Pinpoint the cell where the given text exists, returning its [X, Y] midpoint coordinate. 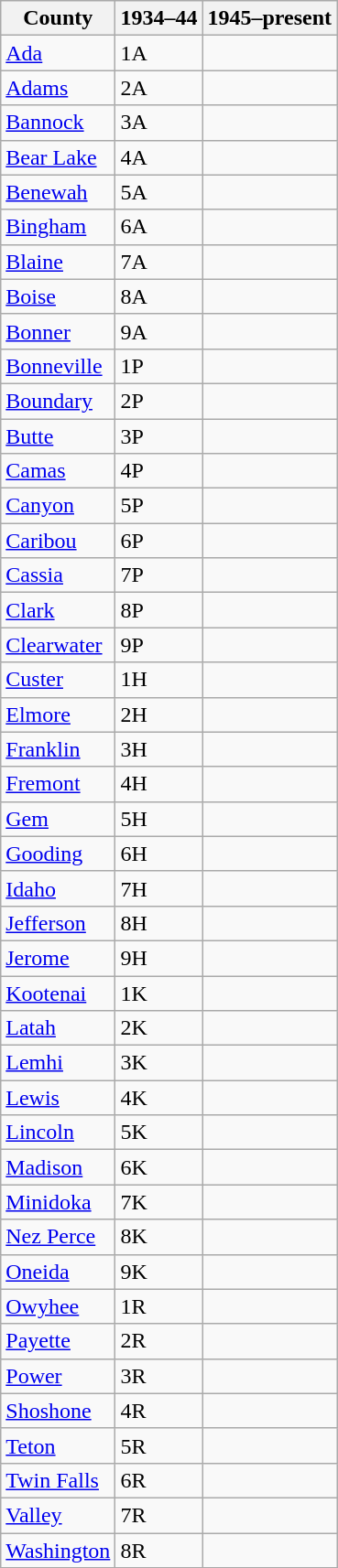
Benewah [59, 192]
Nez Perce [59, 1237]
7R [159, 1515]
7H [159, 888]
5A [159, 192]
Teton [59, 1445]
4A [159, 157]
Franklin [59, 749]
Gooding [59, 854]
Bingham [59, 227]
5R [159, 1445]
Idaho [59, 888]
Bonneville [59, 366]
4K [159, 1098]
Shoshone [59, 1411]
Ada [59, 53]
1R [159, 1306]
Jefferson [59, 923]
7P [159, 575]
Adams [59, 88]
2H [159, 714]
Clark [59, 610]
Lemhi [59, 1063]
2A [159, 88]
4R [159, 1411]
3A [159, 123]
8K [159, 1237]
Minidoka [59, 1202]
Boundary [59, 401]
Washington [59, 1551]
Custer [59, 680]
9A [159, 331]
6P [159, 541]
Latah [59, 1028]
1H [159, 680]
1K [159, 993]
1A [159, 53]
3P [159, 436]
Lewis [59, 1098]
4H [159, 784]
Owyhee [59, 1306]
7A [159, 262]
1945–present [269, 18]
5H [159, 819]
Power [59, 1376]
Gem [59, 819]
3K [159, 1063]
9H [159, 958]
7K [159, 1202]
6A [159, 227]
3R [159, 1376]
1P [159, 366]
Butte [59, 436]
Elmore [59, 714]
8R [159, 1551]
Boise [59, 296]
Caribou [59, 541]
Camas [59, 471]
8H [159, 923]
6H [159, 854]
5K [159, 1133]
4P [159, 471]
Madison [59, 1167]
Jerome [59, 958]
Cassia [59, 575]
9K [159, 1272]
2K [159, 1028]
Kootenai [59, 993]
Valley [59, 1515]
Clearwater [59, 645]
Oneida [59, 1272]
Canyon [59, 506]
Fremont [59, 784]
Lincoln [59, 1133]
9P [159, 645]
Bannock [59, 123]
2P [159, 401]
2R [159, 1341]
Payette [59, 1341]
Twin Falls [59, 1480]
1934–44 [159, 18]
Blaine [59, 262]
Bonner [59, 331]
5P [159, 506]
Bear Lake [59, 157]
6K [159, 1167]
6R [159, 1480]
County [59, 18]
3H [159, 749]
8P [159, 610]
8A [159, 296]
